Scan for the cell matching the given text and deliver its (x, y) coordinate at center. 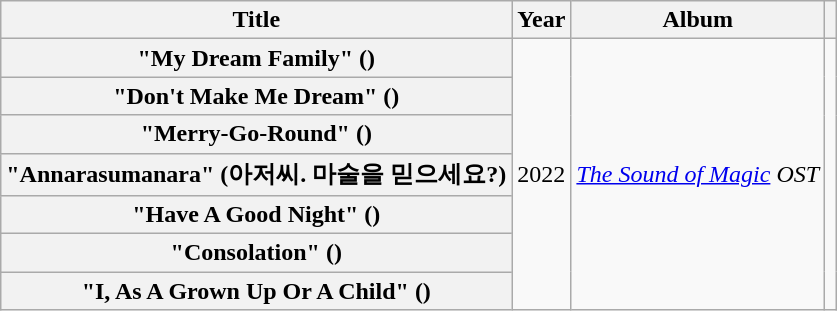
2022 (542, 174)
"Don't Make Me Dream" () (256, 96)
"Have A Good Night" () (256, 215)
"My Dream Family" () (256, 58)
Year (542, 20)
The Sound of Magic OST (698, 174)
"I, As A Grown Up Or A Child" () (256, 291)
"Annarasumanara" (아저씨. 마술을 믿으세요?) (256, 174)
Title (256, 20)
Album (698, 20)
"Merry-Go-Round" () (256, 134)
"Consolation" () (256, 253)
